From the cell containing the given text, extract its center point as [X, Y] coordinate. 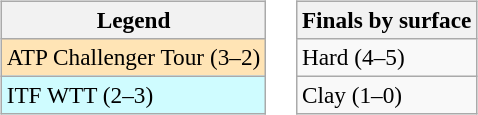
Hard (4–5) [387, 57]
Legend [133, 20]
ITF WTT (2–3) [133, 95]
Finals by surface [387, 20]
Clay (1–0) [387, 95]
ATP Challenger Tour (3–2) [133, 57]
